Identify which cell holds the provided text, then report its [X, Y] central coordinate. 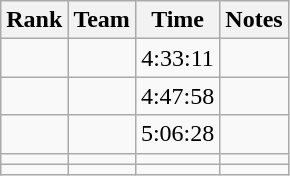
4:33:11 [177, 58]
Rank [34, 20]
Time [177, 20]
Notes [254, 20]
Team [102, 20]
5:06:28 [177, 134]
4:47:58 [177, 96]
